Find where the given text appears and provide that cell's center as (x, y) coordinate. 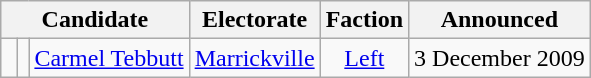
Electorate (254, 20)
Carmel Tebbutt (109, 58)
Candidate (95, 20)
3 December 2009 (500, 58)
Marrickville (254, 58)
Faction (364, 20)
Left (364, 58)
Announced (500, 20)
